From the cell containing the given text, extract its center point as (X, Y) coordinate. 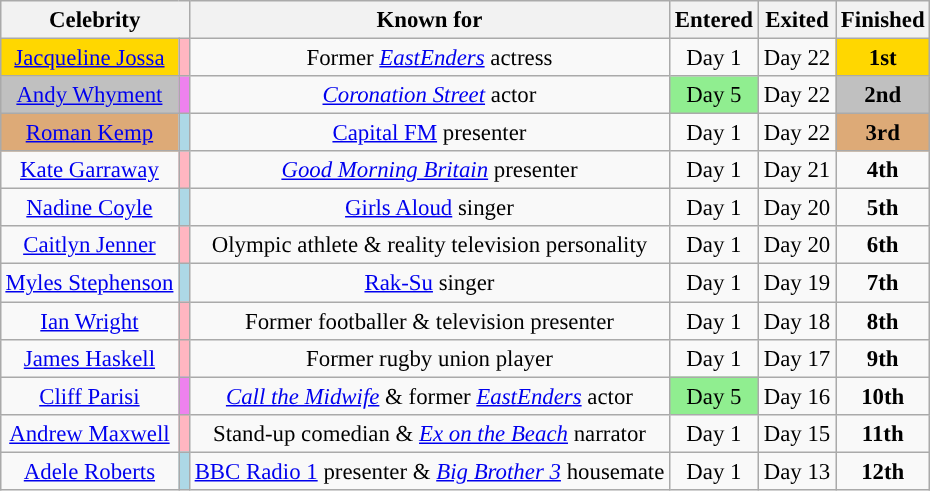
Day 18 (796, 321)
Kate Garraway (90, 170)
Olympic athlete & reality television personality (429, 245)
Rak-Su singer (429, 283)
Roman Kemp (90, 133)
Exited (796, 20)
Capital FM presenter (429, 133)
Former rugby union player (429, 358)
10th (883, 396)
Caitlyn Jenner (90, 245)
2nd (883, 95)
Cliff Parisi (90, 396)
Day 16 (796, 396)
9th (883, 358)
Adele Roberts (90, 471)
3rd (883, 133)
11th (883, 433)
Former EastEnders actress (429, 57)
Andy Whyment (90, 95)
Girls Aloud singer (429, 208)
Stand-up comedian & Ex on the Beach narrator (429, 433)
12th (883, 471)
Jacqueline Jossa (90, 57)
Finished (883, 20)
6th (883, 245)
Good Morning Britain presenter (429, 170)
Day 13 (796, 471)
James Haskell (90, 358)
Nadine Coyle (90, 208)
Ian Wright (90, 321)
Entered (714, 20)
Known for (429, 20)
BBC Radio 1 presenter & Big Brother 3 housemate (429, 471)
Coronation Street actor (429, 95)
8th (883, 321)
Day 17 (796, 358)
Andrew Maxwell (90, 433)
Day 19 (796, 283)
Call the Midwife & former EastEnders actor (429, 396)
Former footballer & television presenter (429, 321)
7th (883, 283)
Day 15 (796, 433)
4th (883, 170)
1st (883, 57)
Celebrity (94, 20)
Day 21 (796, 170)
5th (883, 208)
Myles Stephenson (90, 283)
